Find where the given text appears and provide that cell's center as [x, y] coordinate. 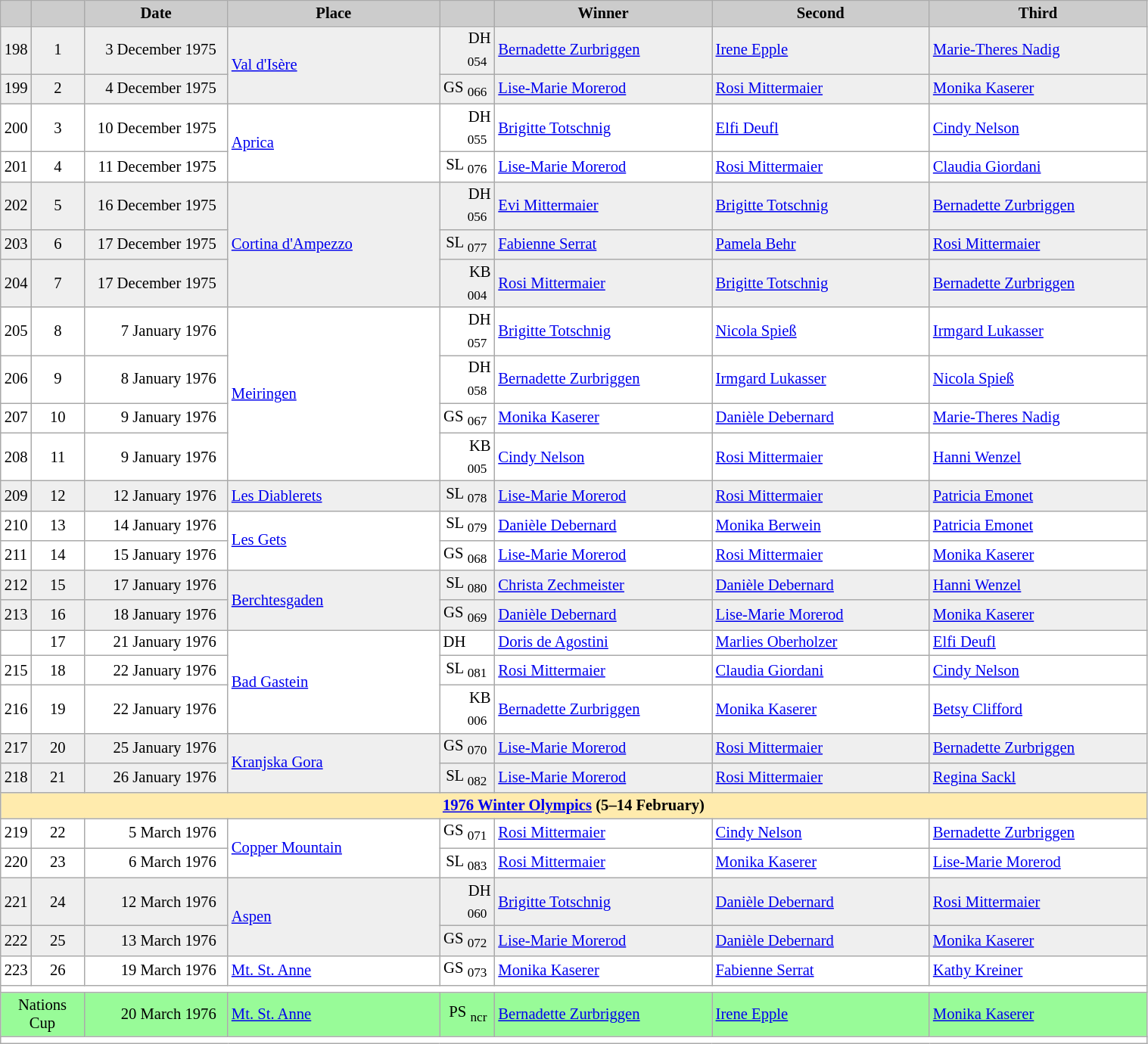
25 [58, 940]
3 [58, 127]
SL 076 [468, 166]
18 [58, 670]
GS 067 [468, 418]
20 March 1976 [156, 1014]
DH 058 [468, 378]
4 December 1975 [156, 89]
17 January 1976 [156, 586]
DH 056 [468, 206]
203 [17, 244]
6 March 1976 [156, 862]
Bad Gastein [334, 681]
222 [17, 940]
6 [58, 244]
200 [17, 127]
DH 057 [468, 331]
SL 077 [468, 244]
202 [17, 206]
201 [17, 166]
19 March 1976 [156, 970]
DH 054 [468, 50]
Val d'Isère [334, 65]
22 [58, 832]
Place [334, 13]
Second [820, 13]
3 December 1975 [156, 50]
Winner [602, 13]
GS 070 [468, 747]
GS 071 [468, 832]
GS 066 [468, 89]
18 January 1976 [156, 614]
Aprica [334, 142]
13 [58, 525]
218 [17, 778]
SL 079 [468, 525]
DH [468, 642]
12 [58, 495]
21 [58, 778]
204 [17, 283]
SL 082 [468, 778]
Les Gets [334, 540]
216 [17, 708]
209 [17, 495]
5 [58, 206]
17 [58, 642]
26 January 1976 [156, 778]
4 [58, 166]
SL 081 [468, 670]
26 [58, 970]
217 [17, 747]
SL 083 [468, 862]
Betsy Clifford [1038, 708]
211 [17, 555]
Meiringen [334, 394]
205 [17, 331]
199 [17, 89]
DH 055 [468, 127]
215 [17, 670]
13 March 1976 [156, 940]
KB 004 [468, 283]
Kranjska Gora [334, 763]
1 [58, 50]
SL 078 [468, 495]
219 [17, 832]
223 [17, 970]
11 December 1975 [156, 166]
210 [17, 525]
14 [58, 555]
Pamela Behr [820, 244]
Nations Cup [42, 1014]
9 [58, 378]
198 [17, 50]
Evi Mittermaier [602, 206]
15 January 1976 [156, 555]
Christa Zechmeister [602, 586]
1976 Winter Olympics (5–14 February) [574, 806]
16 [58, 614]
15 [58, 586]
12 January 1976 [156, 495]
Kathy Kreiner [1038, 970]
8 January 1976 [156, 378]
8 [58, 331]
20 [58, 747]
GS 073 [468, 970]
10 December 1975 [156, 127]
220 [17, 862]
SL 080 [468, 586]
221 [17, 902]
Aspen [334, 917]
23 [58, 862]
Copper Mountain [334, 847]
10 [58, 418]
PS ncr [468, 1014]
Les Diablerets [334, 495]
GS 068 [468, 555]
KB 005 [468, 457]
Date [156, 13]
Doris de Agostini [602, 642]
GS 069 [468, 614]
19 [58, 708]
KB 006 [468, 708]
2 [58, 89]
208 [17, 457]
GS 072 [468, 940]
7 [58, 283]
207 [17, 418]
16 December 1975 [156, 206]
Monika Berwein [820, 525]
Third [1038, 13]
Berchtesgaden [334, 601]
21 January 1976 [156, 642]
5 March 1976 [156, 832]
DH 060 [468, 902]
11 [58, 457]
212 [17, 586]
213 [17, 614]
206 [17, 378]
7 January 1976 [156, 331]
Cortina d'Ampezzo [334, 244]
Marlies Oberholzer [820, 642]
12 March 1976 [156, 902]
Regina Sackl [1038, 778]
25 January 1976 [156, 747]
14 January 1976 [156, 525]
24 [58, 902]
